Provide the (X, Y) coordinate of the cell's center where the given text is located.  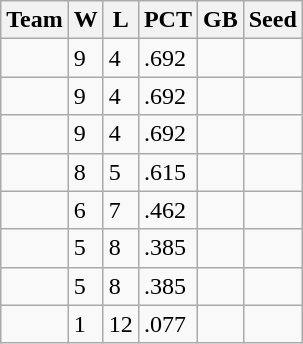
6 (86, 210)
7 (120, 210)
.462 (168, 210)
Seed (272, 20)
GB (220, 20)
12 (120, 324)
Team (35, 20)
PCT (168, 20)
W (86, 20)
1 (86, 324)
.615 (168, 172)
L (120, 20)
.077 (168, 324)
